Output the (X, Y) coordinate of the center of the cell containing the given text.  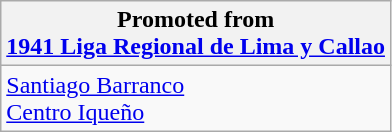
Santiago Barranco Centro Iqueño (196, 98)
Promoted from1941 Liga Regional de Lima y Callao (196, 34)
